For the text-containing cell, return its midpoint in [x, y] coordinate format. 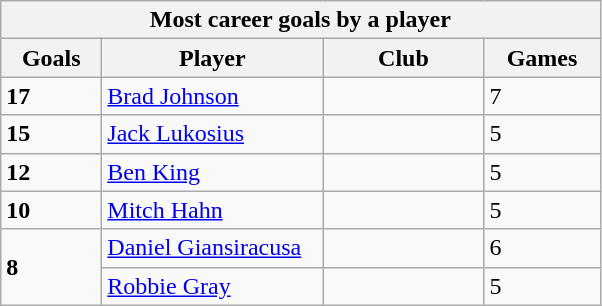
Most career goals by a player [300, 20]
7 [542, 96]
6 [542, 248]
10 [52, 210]
Robbie Gray [212, 286]
Club [404, 58]
Mitch Hahn [212, 210]
Daniel Giansiracusa [212, 248]
Ben King [212, 172]
8 [52, 267]
Brad Johnson [212, 96]
Jack Lukosius [212, 134]
17 [52, 96]
Player [212, 58]
Goals [52, 58]
12 [52, 172]
15 [52, 134]
Games [542, 58]
